Determine the [x, y] coordinate at the center of the cell enclosing the given text.  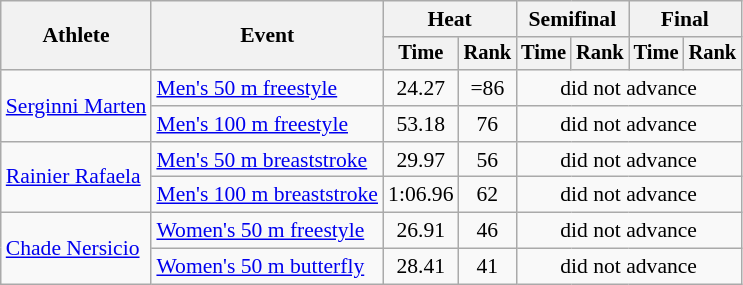
Chade Nersicio [76, 248]
Heat [450, 19]
Event [267, 36]
53.18 [420, 124]
Final [685, 19]
24.27 [420, 88]
Women's 50 m freestyle [267, 231]
Men's 100 m freestyle [267, 124]
Rainier Rafaela [76, 178]
Semifinal [572, 19]
Men's 50 m freestyle [267, 88]
46 [488, 231]
56 [488, 160]
41 [488, 267]
1:06.96 [420, 195]
Men's 100 m breaststroke [267, 195]
28.41 [420, 267]
Serginni Marten [76, 106]
Men's 50 m breaststroke [267, 160]
29.97 [420, 160]
26.91 [420, 231]
76 [488, 124]
62 [488, 195]
Athlete [76, 36]
Women's 50 m butterfly [267, 267]
=86 [488, 88]
